Detect which cell encompasses the target text, then output its (X, Y) center coordinate. 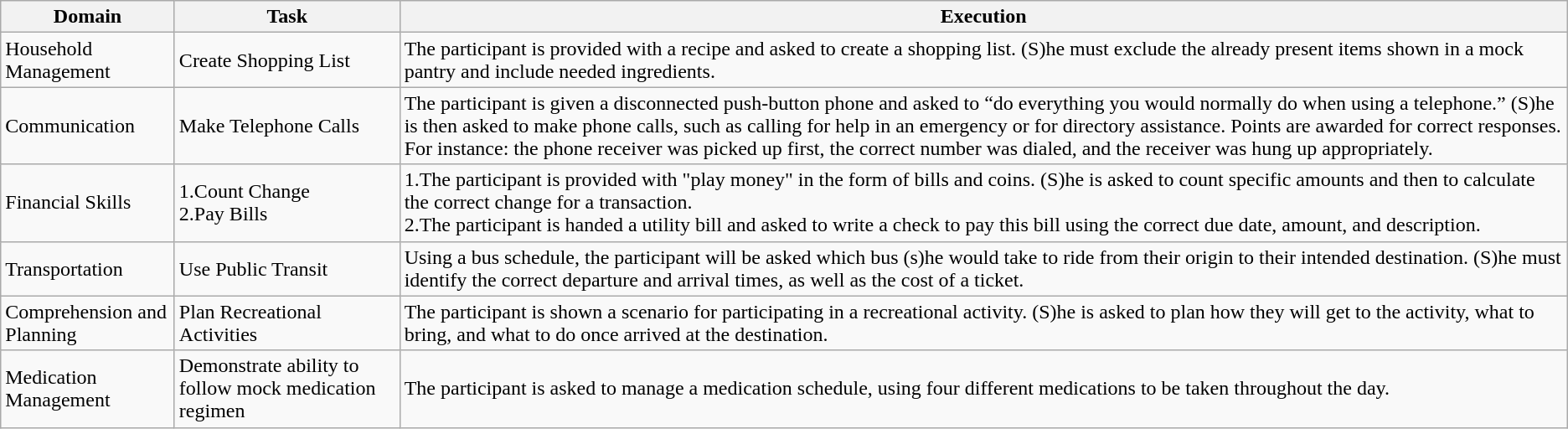
Use Public Transit (286, 268)
Execution (983, 17)
Plan Recreational Activities (286, 323)
Medication Management (88, 389)
Comprehension and Planning (88, 323)
Financial Skills (88, 203)
Transportation (88, 268)
Communication (88, 126)
Create Shopping List (286, 60)
Household Management (88, 60)
The participant is asked to manage a medication schedule, using four different medications to be taken throughout the day. (983, 389)
Make Telephone Calls (286, 126)
Task (286, 17)
Demonstrate ability to follow mock medication regimen (286, 389)
Domain (88, 17)
1.Count Change2.Pay Bills (286, 203)
